Output the [X, Y] coordinate of the center of the cell containing the given text.  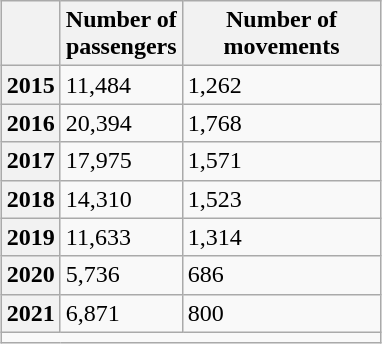
2016 [30, 123]
1,262 [282, 85]
1,523 [282, 199]
800 [282, 313]
1,768 [282, 123]
2019 [30, 237]
Number ofpassengers [121, 34]
17,975 [121, 161]
2021 [30, 313]
1,314 [282, 237]
1,571 [282, 161]
11,633 [121, 237]
2018 [30, 199]
5,736 [121, 275]
20,394 [121, 123]
2017 [30, 161]
11,484 [121, 85]
686 [282, 275]
Number ofmovements [282, 34]
14,310 [121, 199]
2020 [30, 275]
6,871 [121, 313]
2015 [30, 85]
